Extract the [X, Y] coordinate from the center of the cell holding the provided text.  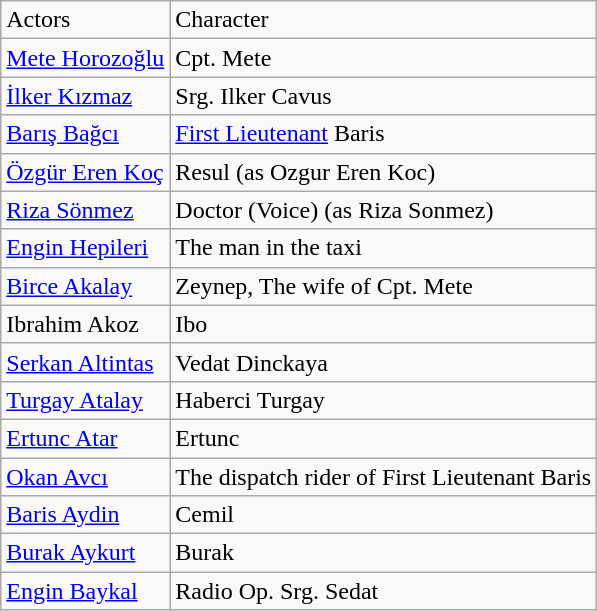
İlker Kızmaz [86, 96]
Mete Horozoğlu [86, 58]
Ertunc Atar [86, 438]
The man in the taxi [384, 248]
Baris Aydin [86, 515]
Ertunc [384, 438]
Vedat Dinckaya [384, 362]
Okan Avcı [86, 477]
Serkan Altintas [86, 362]
The dispatch rider of First Lieutenant Baris [384, 477]
Birce Akalay [86, 286]
Radio Op. Srg. Sedat [384, 591]
Ibo [384, 324]
Cpt. Mete [384, 58]
Burak [384, 553]
Actors [86, 20]
First Lieutenant Baris [384, 134]
Ibrahim Akoz [86, 324]
Özgür Eren Koç [86, 172]
Engin Hepileri [86, 248]
Character [384, 20]
Resul (as Ozgur Eren Koc) [384, 172]
Haberci Turgay [384, 400]
Burak Aykurt [86, 553]
Turgay Atalay [86, 400]
Barış Bağcı [86, 134]
Cemil [384, 515]
Engin Baykal [86, 591]
Riza Sönmez [86, 210]
Srg. Ilker Cavus [384, 96]
Zeynep, The wife of Cpt. Mete [384, 286]
Doctor (Voice) (as Riza Sonmez) [384, 210]
